Return the [X, Y] coordinate for the center point of the cell that contains the specified text.  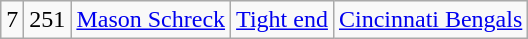
Mason Schreck [151, 20]
Cincinnati Bengals [430, 20]
7 [12, 20]
Tight end [282, 20]
251 [48, 20]
